Capture the cell that displays the provided text and extract its (X, Y) central coordinate. 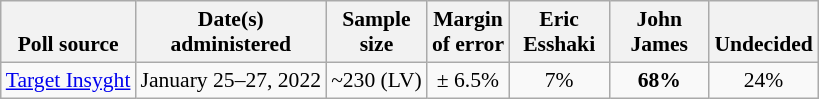
7% (559, 80)
January 25–27, 2022 (230, 80)
24% (763, 80)
68% (659, 80)
Date(s)administered (230, 32)
Undecided (763, 32)
EricEsshaki (559, 32)
JohnJames (659, 32)
Marginof error (468, 32)
Target Insyght (68, 80)
± 6.5% (468, 80)
~230 (LV) (376, 80)
Poll source (68, 32)
Samplesize (376, 32)
